Pinpoint the cell where the given text exists, returning its (x, y) midpoint coordinate. 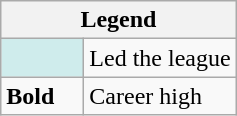
Career high (160, 96)
Led the league (160, 58)
Bold (42, 96)
Legend (118, 20)
